Locate the cell with the specified text and output its (x, y) center coordinate. 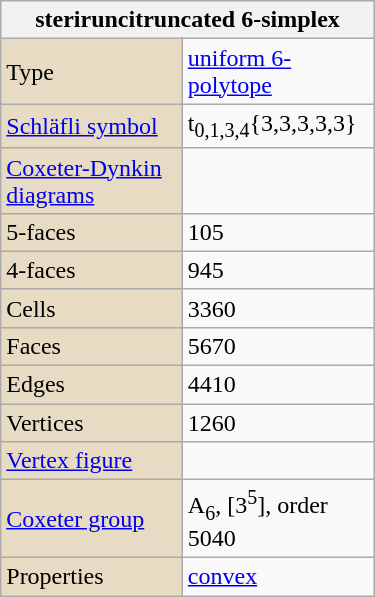
Vertex figure (92, 461)
Coxeter-Dynkin diagrams (92, 180)
3360 (278, 308)
A6, [35], order 5040 (278, 519)
5-faces (92, 232)
4-faces (92, 270)
steriruncitruncated 6-simplex (188, 20)
t0,1,3,4{3,3,3,3,3} (278, 126)
Coxeter group (92, 519)
Edges (92, 385)
uniform 6-polytope (278, 72)
Schläfli symbol (92, 126)
Properties (92, 577)
945 (278, 270)
Vertices (92, 423)
Type (92, 72)
5670 (278, 346)
Faces (92, 346)
105 (278, 232)
4410 (278, 385)
convex (278, 577)
Cells (92, 308)
1260 (278, 423)
